Locate the cell with the specified text and output its (X, Y) center coordinate. 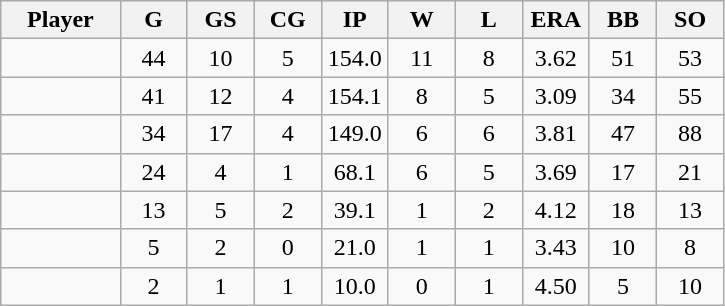
51 (622, 58)
21.0 (354, 248)
12 (220, 96)
CG (288, 20)
W (422, 20)
10.0 (354, 286)
4.50 (556, 286)
G (154, 20)
3.09 (556, 96)
68.1 (354, 172)
24 (154, 172)
4.12 (556, 210)
47 (622, 134)
3.81 (556, 134)
53 (690, 58)
55 (690, 96)
44 (154, 58)
3.69 (556, 172)
L (488, 20)
GS (220, 20)
IP (354, 20)
149.0 (354, 134)
18 (622, 210)
39.1 (354, 210)
3.43 (556, 248)
3.62 (556, 58)
154.1 (354, 96)
BB (622, 20)
154.0 (354, 58)
41 (154, 96)
ERA (556, 20)
21 (690, 172)
Player (60, 20)
88 (690, 134)
11 (422, 58)
SO (690, 20)
